Extract the (x, y) coordinate from the center of the cell holding the provided text.  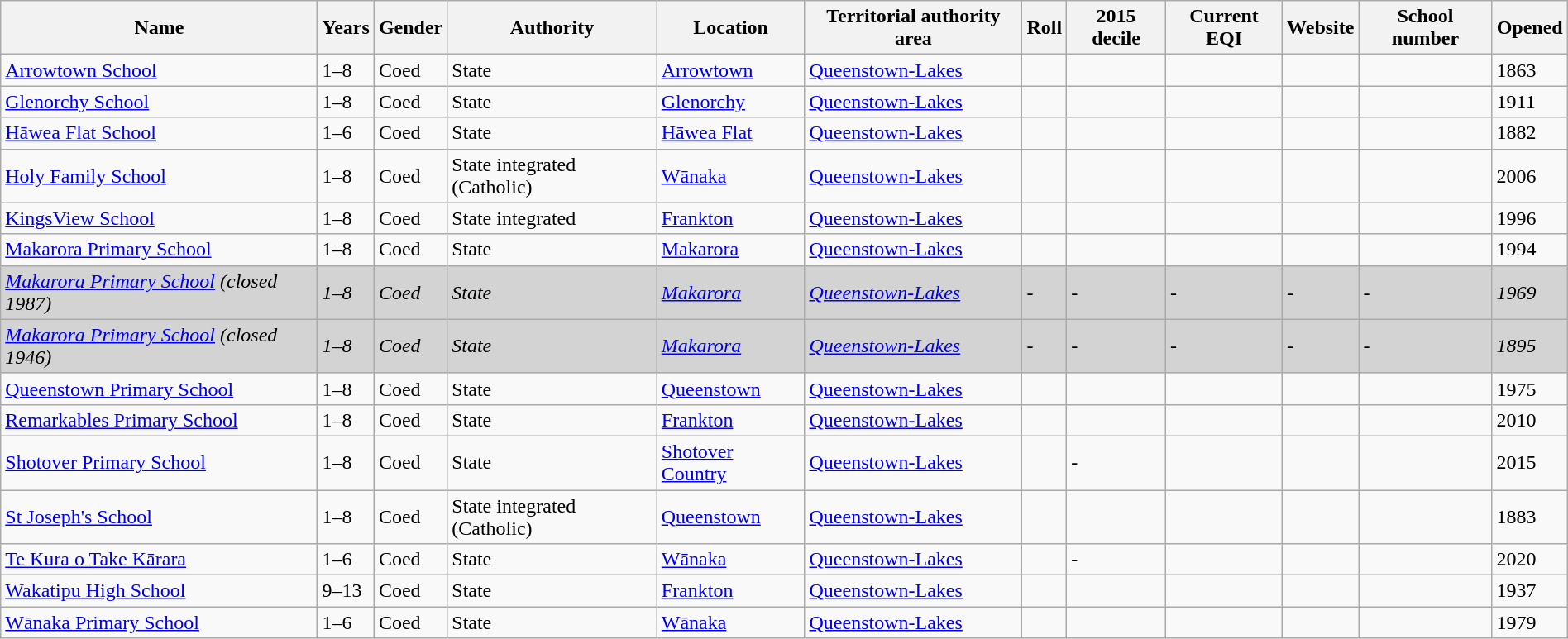
Territorial authority area (913, 28)
Shotover Country (731, 463)
2015 decile (1116, 28)
1994 (1530, 250)
Arrowtown (731, 70)
1996 (1530, 218)
Wānaka Primary School (159, 622)
Shotover Primary School (159, 463)
Hāwea Flat School (159, 133)
Wakatipu High School (159, 591)
2015 (1530, 463)
9–13 (346, 591)
Hāwea Flat (731, 133)
1883 (1530, 516)
Holy Family School (159, 175)
St Joseph's School (159, 516)
1937 (1530, 591)
Te Kura o Take Kārara (159, 560)
Website (1321, 28)
Glenorchy (731, 102)
Roll (1045, 28)
Arrowtown School (159, 70)
Current EQI (1224, 28)
1969 (1530, 293)
2010 (1530, 420)
Makarora Primary School (closed 1987) (159, 293)
1979 (1530, 622)
1975 (1530, 389)
1895 (1530, 346)
Queenstown Primary School (159, 389)
Glenorchy School (159, 102)
Years (346, 28)
Gender (410, 28)
KingsView School (159, 218)
Makarora Primary School (159, 250)
1863 (1530, 70)
Opened (1530, 28)
2006 (1530, 175)
Name (159, 28)
State integrated (552, 218)
Authority (552, 28)
School number (1426, 28)
2020 (1530, 560)
Remarkables Primary School (159, 420)
1882 (1530, 133)
Location (731, 28)
1911 (1530, 102)
Makarora Primary School (closed 1946) (159, 346)
